Locate the cell with the specified text and output its (x, y) center coordinate. 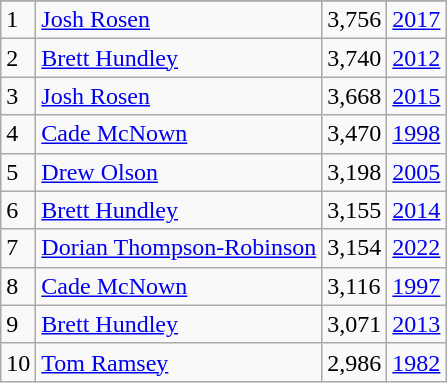
3,071 (354, 324)
3,116 (354, 286)
1982 (416, 362)
2012 (416, 58)
2017 (416, 20)
Dorian Thompson-Robinson (179, 248)
3,756 (354, 20)
7 (18, 248)
2022 (416, 248)
3 (18, 96)
3,155 (354, 210)
3,154 (354, 248)
2,986 (354, 362)
1997 (416, 286)
2005 (416, 172)
1998 (416, 134)
Drew Olson (179, 172)
5 (18, 172)
1 (18, 20)
2014 (416, 210)
2 (18, 58)
9 (18, 324)
3,668 (354, 96)
10 (18, 362)
8 (18, 286)
6 (18, 210)
4 (18, 134)
2013 (416, 324)
2015 (416, 96)
3,740 (354, 58)
3,198 (354, 172)
3,470 (354, 134)
Tom Ramsey (179, 362)
